Find where the given text appears and provide that cell's center as (x, y) coordinate. 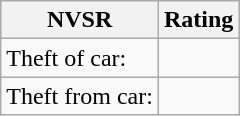
Theft from car: (80, 96)
NVSR (80, 20)
Theft of car: (80, 58)
Rating (198, 20)
